Search for the cell housing the specified text and yield its [x, y] center coordinate. 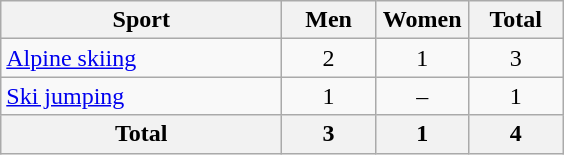
4 [516, 134]
Alpine skiing [142, 58]
Ski jumping [142, 96]
Women [422, 20]
2 [329, 58]
– [422, 96]
Sport [142, 20]
Men [329, 20]
